Extract the (X, Y) coordinate from the center of the cell holding the provided text.  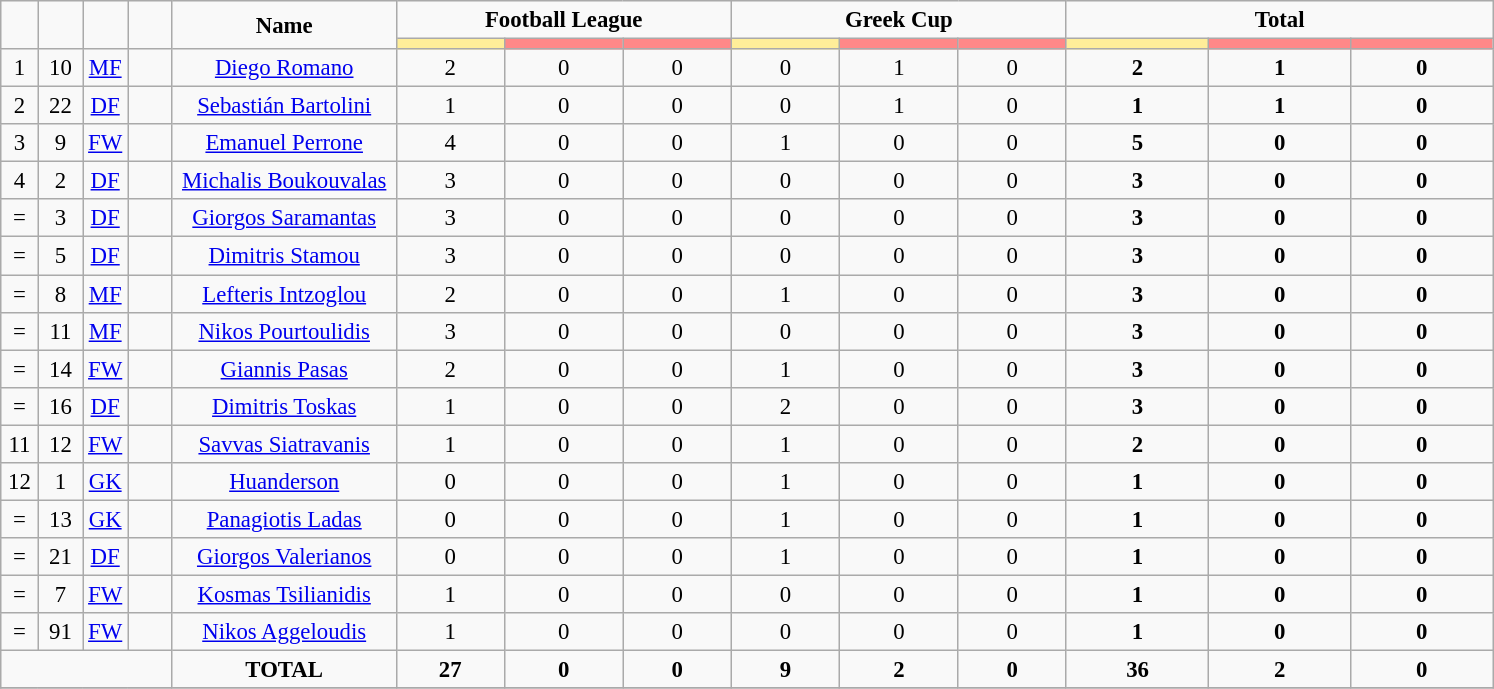
Sebastián Bartolini (284, 106)
27 (450, 670)
Giorgos Valerianos (284, 557)
Name (284, 25)
Dimitris Toskas (284, 406)
13 (60, 519)
Total (1279, 20)
Greek Cup (898, 20)
Panagiotis Ladas (284, 519)
Michalis Boukouvalas (284, 181)
91 (60, 632)
8 (60, 294)
16 (60, 406)
Giannis Pasas (284, 369)
21 (60, 557)
22 (60, 106)
Kosmas Tsilianidis (284, 594)
14 (60, 369)
Huanderson (284, 482)
Giorgos Saramantas (284, 219)
Diego Romano (284, 68)
Lefteris Intzoglou (284, 294)
Dimitris Stamou (284, 256)
Nikos Pourtoulidis (284, 331)
10 (60, 68)
Emanuel Perrone (284, 143)
Nikos Aggeloudis (284, 632)
7 (60, 594)
Savvas Siatravanis (284, 444)
TOTAL (284, 670)
Football League (564, 20)
36 (1137, 670)
